Output the [X, Y] coordinate of the center of the cell containing the given text.  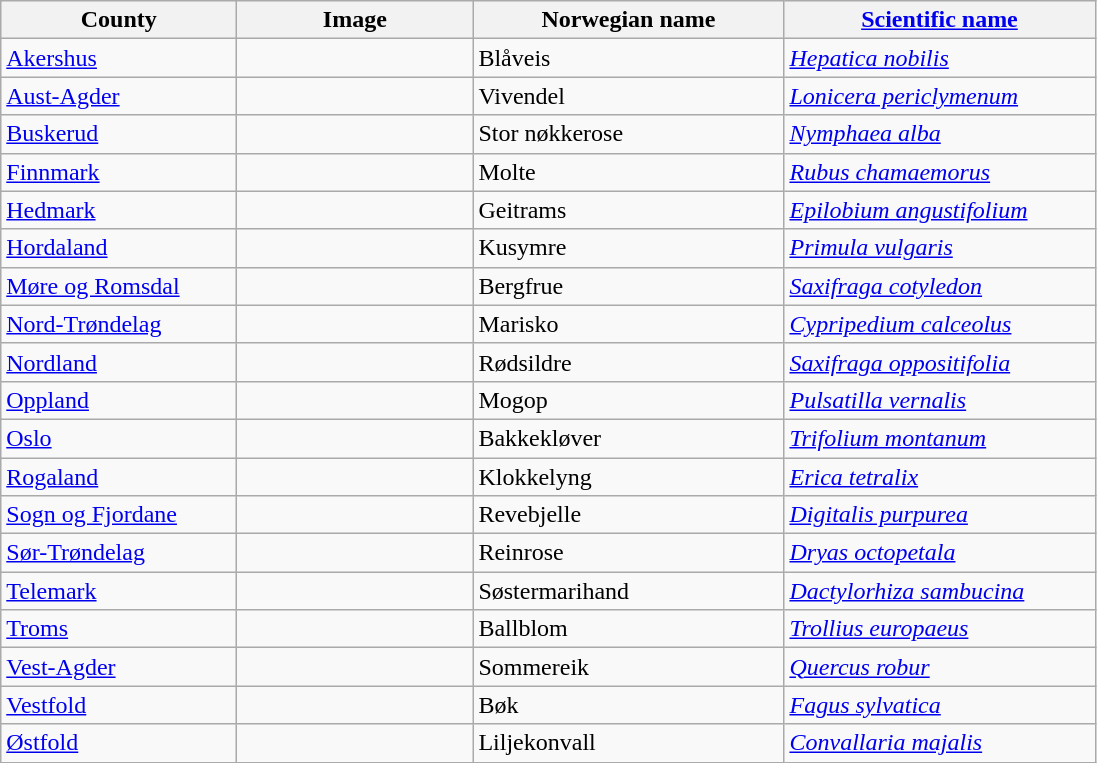
Oppland [119, 400]
Vest-Agder [119, 667]
Ballblom [628, 629]
Nymphaea alba [940, 134]
Akershus [119, 58]
County [119, 20]
Molte [628, 172]
Troms [119, 629]
Scientific name [940, 20]
Mogop [628, 400]
Rogaland [119, 477]
Liljekonvall [628, 743]
Finnmark [119, 172]
Quercus robur [940, 667]
Østfold [119, 743]
Klokkelyng [628, 477]
Lonicera periclymenum [940, 96]
Saxifraga oppositifolia [940, 362]
Geitrams [628, 210]
Bakkekløver [628, 438]
Trifolium montanum [940, 438]
Hepatica nobilis [940, 58]
Erica tetralix [940, 477]
Dactylorhiza sambucina [940, 591]
Nord-Trøndelag [119, 324]
Møre og Romsdal [119, 286]
Oslo [119, 438]
Dryas octopetala [940, 553]
Fagus sylvatica [940, 705]
Hedmark [119, 210]
Norwegian name [628, 20]
Aust-Agder [119, 96]
Stor nøkkerose [628, 134]
Sogn og Fjordane [119, 515]
Bøk [628, 705]
Cypripedium calceolus [940, 324]
Epilobium angustifolium [940, 210]
Vivendel [628, 96]
Digitalis purpurea [940, 515]
Convallaria majalis [940, 743]
Reinrose [628, 553]
Telemark [119, 591]
Vestfold [119, 705]
Sør-Trøndelag [119, 553]
Revebjelle [628, 515]
Søstermarihand [628, 591]
Pulsatilla vernalis [940, 400]
Sommereik [628, 667]
Trollius europaeus [940, 629]
Kusymre [628, 248]
Marisko [628, 324]
Rødsildre [628, 362]
Bergfrue [628, 286]
Buskerud [119, 134]
Saxifraga cotyledon [940, 286]
Primula vulgaris [940, 248]
Nordland [119, 362]
Rubus chamaemorus [940, 172]
Hordaland [119, 248]
Blåveis [628, 58]
Image [355, 20]
